Provide the [x, y] coordinate of the cell's center where the given text is located.  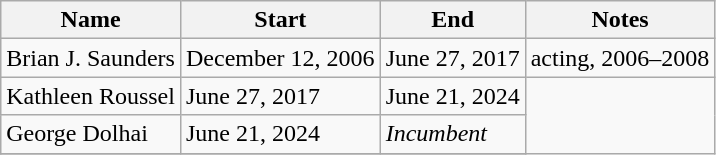
Incumbent [452, 134]
George Dolhai [91, 134]
Notes [620, 20]
December 12, 2006 [280, 58]
Brian J. Saunders [91, 58]
Name [91, 20]
End [452, 20]
Kathleen Roussel [91, 96]
Start [280, 20]
acting, 2006–2008 [620, 58]
